Pinpoint the cell where the given text exists, returning its (X, Y) midpoint coordinate. 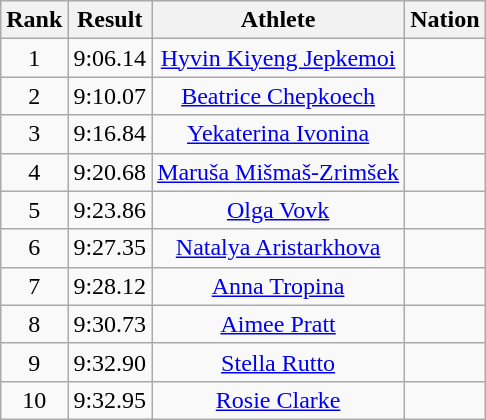
Hyvin Kiyeng Jepkemoi (278, 58)
8 (34, 324)
9:32.90 (110, 362)
Yekaterina Ivonina (278, 134)
2 (34, 96)
3 (34, 134)
9:20.68 (110, 172)
Aimee Pratt (278, 324)
5 (34, 210)
Beatrice Chepkoech (278, 96)
Rosie Clarke (278, 400)
9:16.84 (110, 134)
6 (34, 248)
Stella Rutto (278, 362)
Nation (445, 20)
Rank (34, 20)
Result (110, 20)
Anna Tropina (278, 286)
9 (34, 362)
Olga Vovk (278, 210)
9:23.86 (110, 210)
10 (34, 400)
9:32.95 (110, 400)
9:28.12 (110, 286)
1 (34, 58)
9:27.35 (110, 248)
Athlete (278, 20)
Natalya Aristarkhova (278, 248)
9:06.14 (110, 58)
9:10.07 (110, 96)
7 (34, 286)
9:30.73 (110, 324)
4 (34, 172)
Maruša Mišmaš-Zrimšek (278, 172)
